Provide the [X, Y] coordinate of the cell's center where the given text is located.  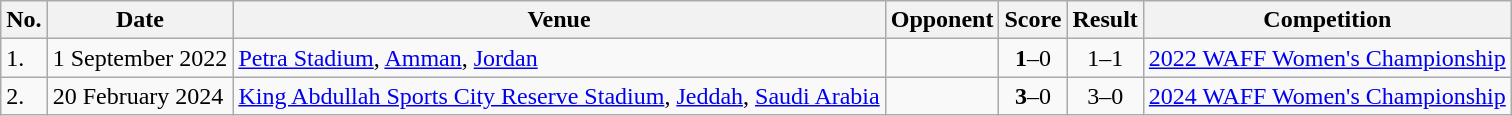
2024 WAFF Women's Championship [1327, 96]
No. [24, 20]
1. [24, 58]
Venue [559, 20]
2022 WAFF Women's Championship [1327, 58]
Score [1033, 20]
Opponent [942, 20]
King Abdullah Sports City Reserve Stadium, Jeddah, Saudi Arabia [559, 96]
Result [1105, 20]
1 September 2022 [140, 58]
1–1 [1105, 58]
2. [24, 96]
1–0 [1033, 58]
Petra Stadium, Amman, Jordan [559, 58]
20 February 2024 [140, 96]
Date [140, 20]
Competition [1327, 20]
